From the cell containing the given text, extract its center point as [x, y] coordinate. 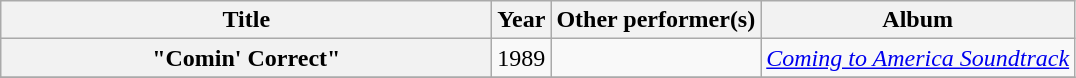
Other performer(s) [656, 20]
Title [246, 20]
Album [918, 20]
Coming to America Soundtrack [918, 58]
"Comin' Correct" [246, 58]
1989 [522, 58]
Year [522, 20]
